Find where the given text appears and provide that cell's center as [x, y] coordinate. 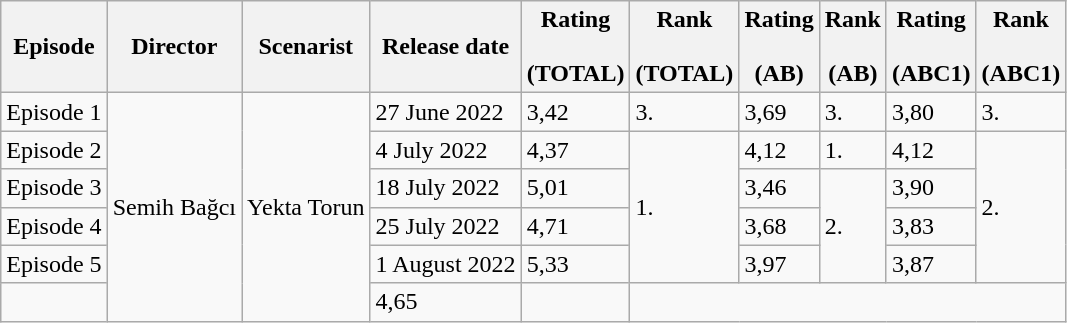
Director [174, 47]
5,33 [576, 264]
Rank(ABC1) [1021, 47]
3,80 [931, 112]
18 July 2022 [446, 188]
3,90 [931, 188]
25 July 2022 [446, 226]
Episode 2 [54, 150]
3,68 [779, 226]
Episode 4 [54, 226]
Episode [54, 47]
Rank(TOTAL) [684, 47]
Release date [446, 47]
Episode 3 [54, 188]
4 July 2022 [446, 150]
Yekta Torun [306, 207]
Rank(AB) [852, 47]
Rating(AB) [779, 47]
3,46 [779, 188]
Episode 5 [54, 264]
Episode 1 [54, 112]
4,65 [446, 302]
27 June 2022 [446, 112]
1 August 2022 [446, 264]
3,87 [931, 264]
5,01 [576, 188]
4,37 [576, 150]
3,83 [931, 226]
Scenarist [306, 47]
Semih Bağcı [174, 207]
3,69 [779, 112]
4,71 [576, 226]
3,42 [576, 112]
3,97 [779, 264]
Rating(ABC1) [931, 47]
Rating(TOTAL) [576, 47]
